Locate the cell with the specified text and output its (X, Y) center coordinate. 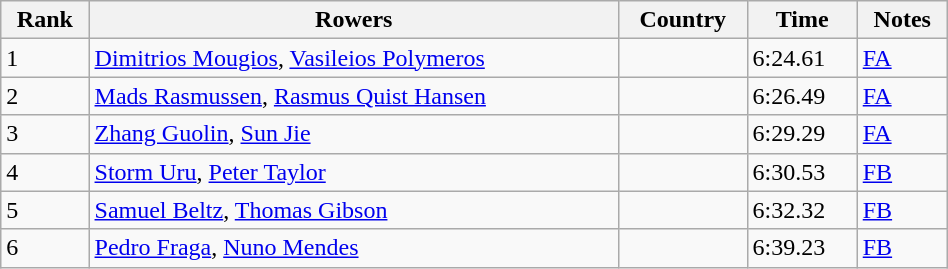
4 (45, 172)
Samuel Beltz, Thomas Gibson (354, 210)
Dimitrios Mougios, Vasileios Polymeros (354, 58)
6:30.53 (802, 172)
Storm Uru, Peter Taylor (354, 172)
6:26.49 (802, 96)
Mads Rasmussen, Rasmus Quist Hansen (354, 96)
Notes (902, 20)
6:24.61 (802, 58)
Rowers (354, 20)
6 (45, 248)
6:29.29 (802, 134)
Zhang Guolin, Sun Jie (354, 134)
2 (45, 96)
Time (802, 20)
Rank (45, 20)
6:39.23 (802, 248)
1 (45, 58)
5 (45, 210)
6:32.32 (802, 210)
Country (682, 20)
3 (45, 134)
Pedro Fraga, Nuno Mendes (354, 248)
